From the cell containing the given text, extract its center point as (x, y) coordinate. 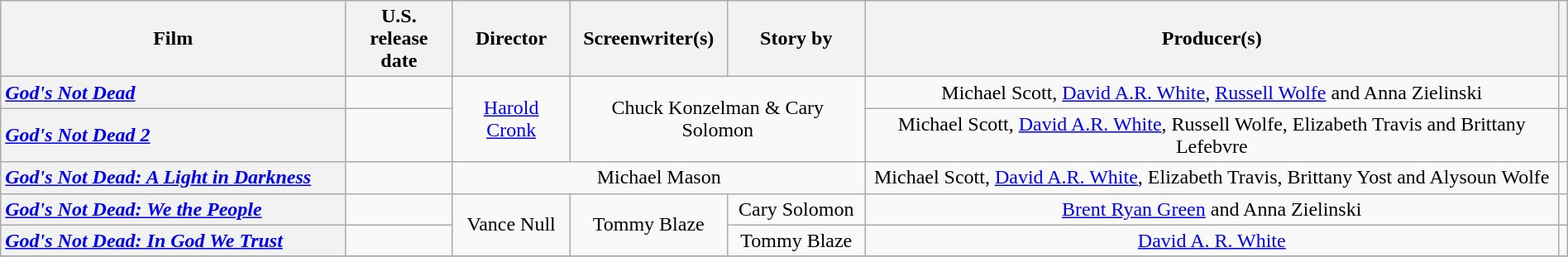
David A. R. White (1212, 240)
Michael Scott, David A.R. White, Russell Wolfe, Elizabeth Travis and Brittany Lefebvre (1212, 136)
Vance Null (511, 225)
Cary Solomon (796, 209)
Harold Cronk (511, 119)
God's Not Dead (174, 93)
God's Not Dead 2 (174, 136)
God's Not Dead: In God We Trust (174, 240)
Director (511, 39)
Story by (796, 39)
God's Not Dead: We the People (174, 209)
Michael Scott, David A.R. White, Russell Wolfe and Anna Zielinski (1212, 93)
Chuck Konzelman & Cary Solomon (718, 119)
Brent Ryan Green and Anna Zielinski (1212, 209)
Michael Mason (658, 178)
Film (174, 39)
U.S. release date (399, 39)
Screenwriter(s) (648, 39)
Producer(s) (1212, 39)
God's Not Dead: A Light in Darkness (174, 178)
Michael Scott, David A.R. White, Elizabeth Travis, Brittany Yost and Alysoun Wolfe (1212, 178)
